Find where the given text appears and provide that cell's center as [X, Y] coordinate. 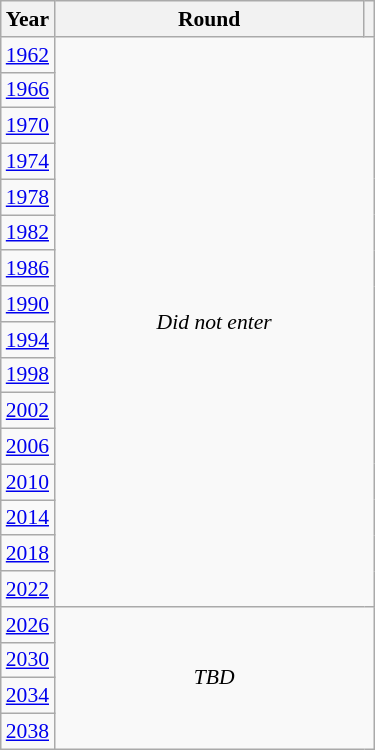
2026 [28, 625]
2034 [28, 696]
1974 [28, 162]
Year [28, 19]
1970 [28, 126]
TBD [214, 678]
2038 [28, 732]
Round [209, 19]
1978 [28, 197]
2022 [28, 589]
2002 [28, 411]
1982 [28, 233]
1990 [28, 304]
Did not enter [214, 322]
2014 [28, 518]
2030 [28, 660]
1998 [28, 375]
1994 [28, 340]
2018 [28, 554]
1962 [28, 55]
1986 [28, 269]
2010 [28, 482]
1966 [28, 90]
2006 [28, 447]
